Find where the given text appears and provide that cell's center as (x, y) coordinate. 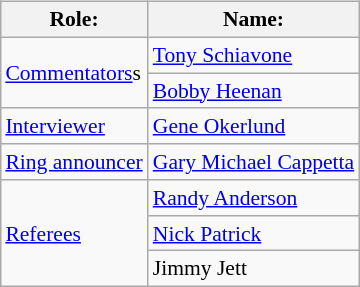
Gene Okerlund (254, 126)
Name: (254, 20)
Commentatorss (74, 72)
Interviewer (74, 126)
Referees (74, 234)
Bobby Heenan (254, 91)
Role: (74, 20)
Jimmy Jett (254, 269)
Gary Michael Cappetta (254, 162)
Nick Patrick (254, 233)
Tony Schiavone (254, 55)
Randy Anderson (254, 198)
Ring announcer (74, 162)
